Search for the cell housing the specified text and yield its (x, y) center coordinate. 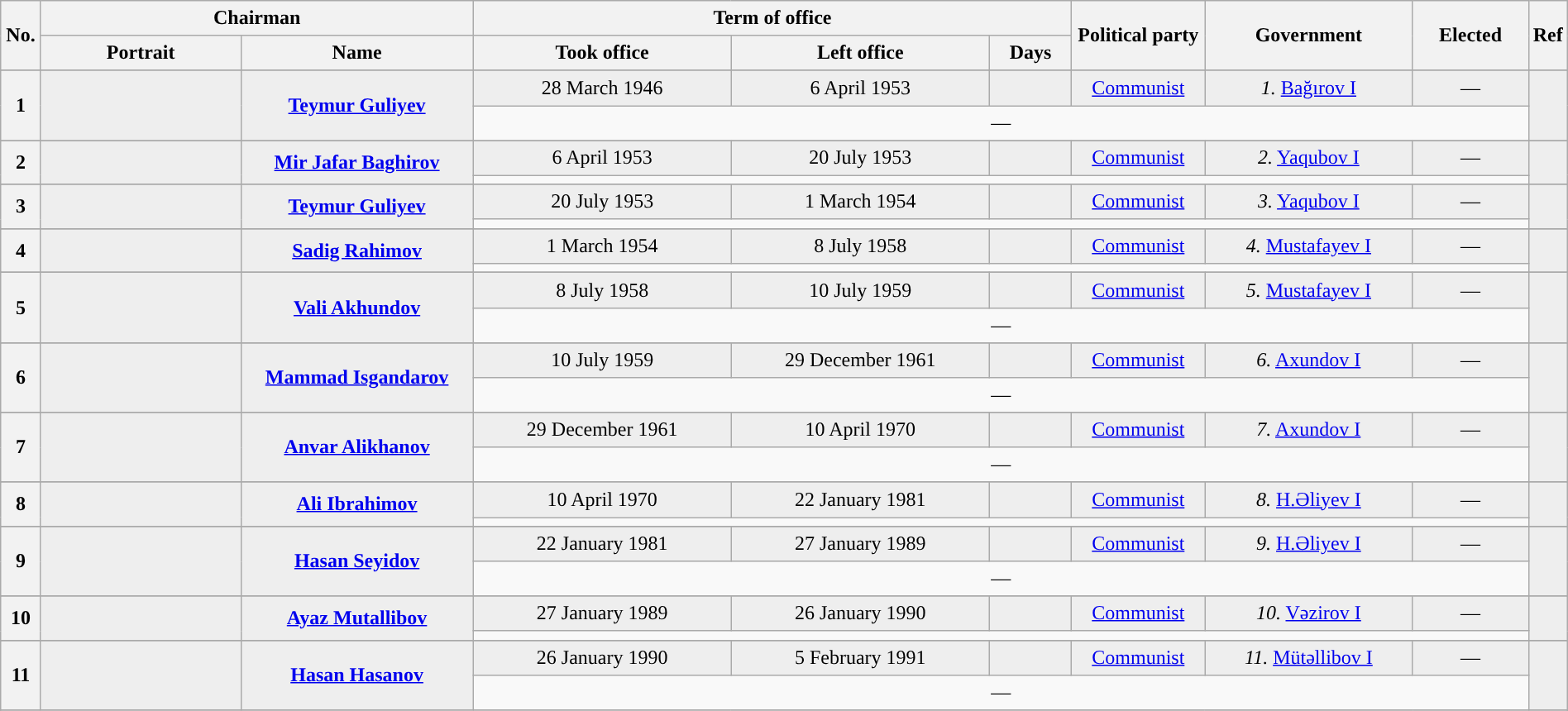
Chairman (256, 18)
4. Mustafayev I (1308, 246)
6. Axundov I (1308, 360)
Mammad Isgandarov (357, 377)
Ref (1548, 36)
8 (22, 504)
5 (22, 308)
6 (22, 377)
2. Yaqubov I (1308, 158)
Anvar Alikhanov (357, 448)
1. Bağırov I (1308, 88)
8. H.Əliyev I (1308, 499)
Vali Akhundov (357, 308)
Government (1308, 36)
No. (22, 36)
1 (22, 106)
4 (22, 250)
9 (22, 562)
2 (22, 162)
Ayaz Mutallibov (357, 618)
Took office (602, 53)
Name (357, 53)
7 (22, 448)
Sadig Rahimov (357, 250)
Days (1030, 53)
11 (22, 675)
Term of office (772, 18)
10. Vəzirov I (1308, 613)
11. Mütəllibov I (1308, 657)
Ali Ibrahimov (357, 504)
Political party (1138, 36)
Elected (1470, 36)
7. Axundov I (1308, 430)
Hasan Seyidov (357, 562)
5 February 1991 (860, 657)
3 (22, 207)
Hasan Hasanov (357, 675)
Mir Jafar Baghirov (357, 162)
3. Yaqubov I (1308, 202)
10 (22, 618)
Left office (860, 53)
9. H.Əliyev I (1308, 544)
Portrait (141, 53)
5. Mustafayev I (1308, 290)
28 March 1946 (602, 88)
